Return the (x, y) coordinate for the center point of the cell that contains the specified text.  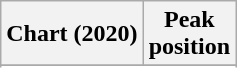
Chart (2020) (72, 34)
Peakposition (189, 34)
